Output the (X, Y) coordinate of the center of the cell containing the given text.  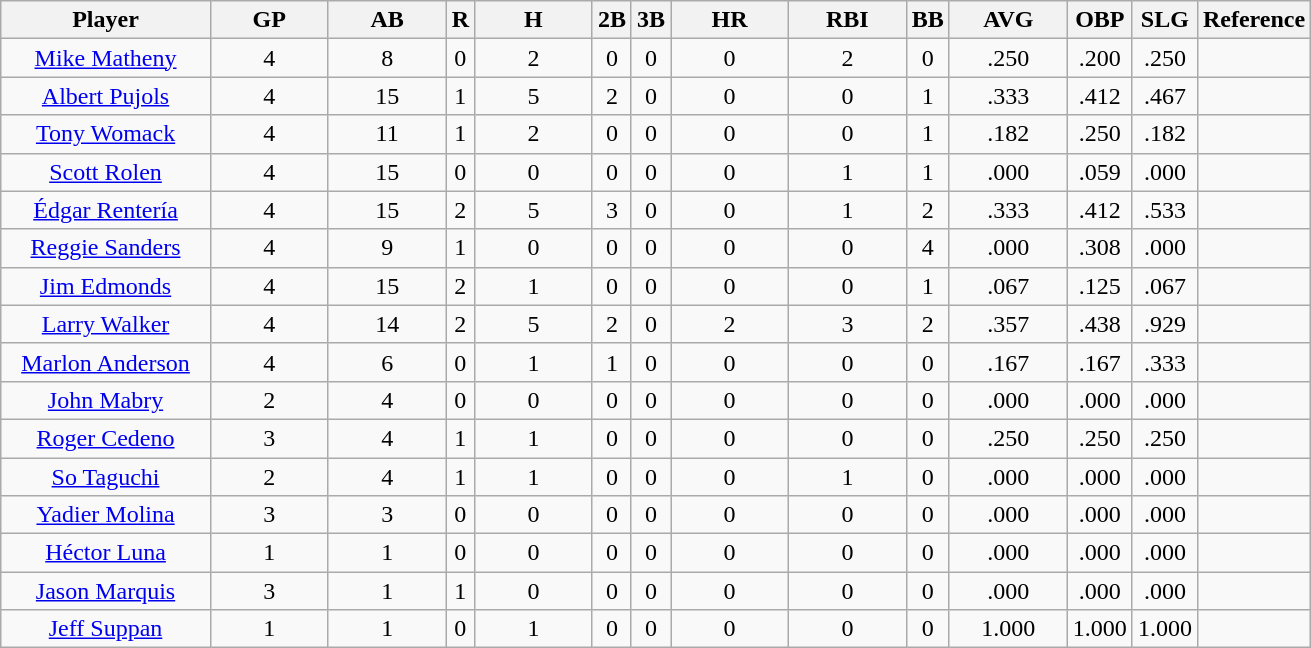
AVG (1008, 20)
8 (387, 58)
Mike Matheny (106, 58)
Tony Womack (106, 134)
.125 (1100, 286)
Albert Pujols (106, 96)
Jim Edmonds (106, 286)
Roger Cedeno (106, 438)
11 (387, 134)
RBI (847, 20)
.438 (1100, 324)
Héctor Luna (106, 553)
SLG (1164, 20)
2B (612, 20)
HR (730, 20)
Larry Walker (106, 324)
AB (387, 20)
Yadier Molina (106, 515)
6 (387, 362)
John Mabry (106, 400)
GP (269, 20)
Jason Marquis (106, 591)
Édgar Rentería (106, 210)
.467 (1164, 96)
9 (387, 248)
So Taguchi (106, 477)
.929 (1164, 324)
OBP (1100, 20)
BB (928, 20)
H (534, 20)
.059 (1100, 172)
Scott Rolen (106, 172)
R (460, 20)
Jeff Suppan (106, 629)
.308 (1100, 248)
Reference (1254, 20)
Player (106, 20)
.533 (1164, 210)
Marlon Anderson (106, 362)
.200 (1100, 58)
Reggie Sanders (106, 248)
3B (650, 20)
.357 (1008, 324)
14 (387, 324)
